Find where the given text appears and provide that cell's center as [X, Y] coordinate. 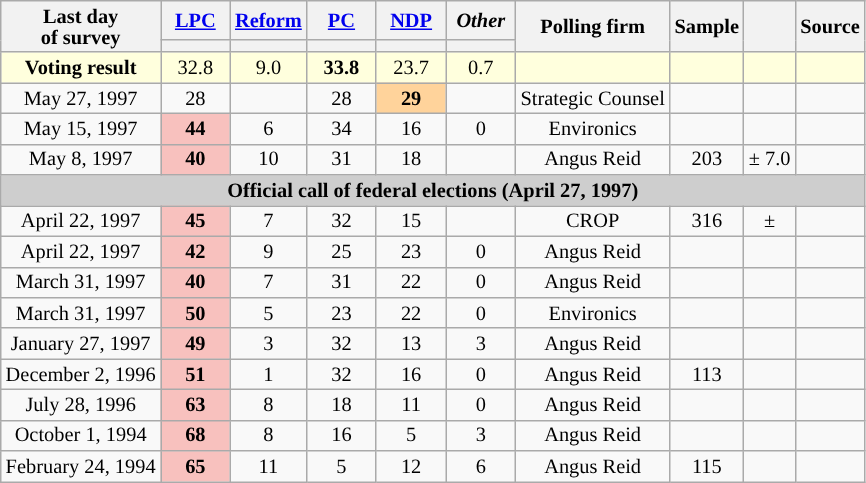
Other [481, 20]
± [770, 220]
January 27, 1997 [81, 344]
9 [268, 252]
May 15, 1997 [81, 128]
25 [342, 252]
44 [195, 128]
32.8 [195, 68]
13 [411, 344]
PC [342, 20]
± 7.0 [770, 160]
50 [195, 312]
45 [195, 220]
1 [268, 374]
Last day of survey [81, 26]
October 1, 1994 [81, 436]
34 [342, 128]
May 8, 1997 [81, 160]
May 27, 1997 [81, 98]
9.0 [268, 68]
65 [195, 466]
33.8 [342, 68]
49 [195, 344]
42 [195, 252]
July 28, 1996 [81, 404]
203 [707, 160]
December 2, 1996 [81, 374]
316 [707, 220]
Reform [268, 20]
February 24, 1994 [81, 466]
Source [830, 26]
Strategic Counsel [593, 98]
CROP [593, 220]
113 [707, 374]
68 [195, 436]
Sample [707, 26]
NDP [411, 20]
10 [268, 160]
Official call of federal elections (April 27, 1997) [433, 190]
Voting result [81, 68]
63 [195, 404]
115 [707, 466]
0.7 [481, 68]
23.7 [411, 68]
LPC [195, 20]
Polling firm [593, 26]
12 [411, 466]
29 [411, 98]
51 [195, 374]
15 [411, 220]
